Provide the [x, y] coordinate of the cell's center where the given text is located.  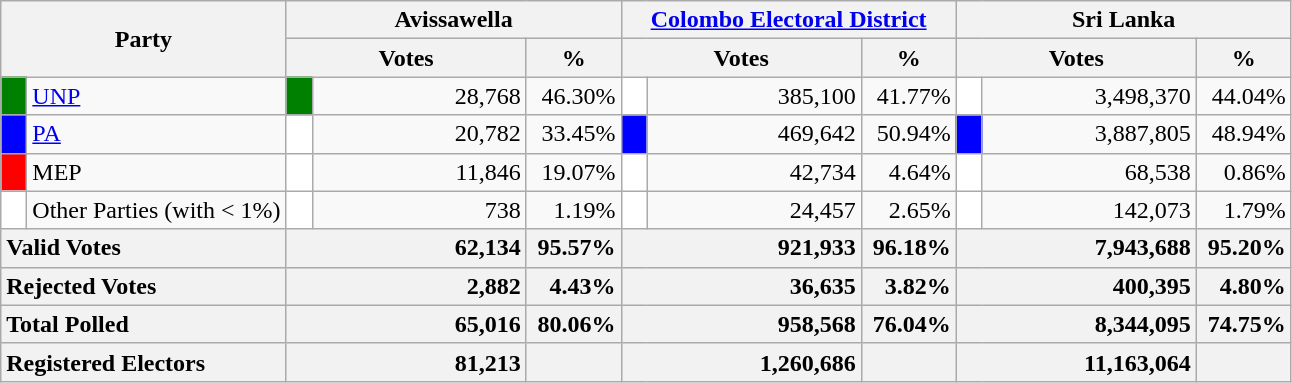
385,100 [754, 96]
62,134 [406, 248]
65,016 [406, 324]
19.07% [574, 172]
Other Parties (with < 1%) [156, 210]
1,260,686 [741, 362]
Valid Votes [144, 248]
28,768 [419, 96]
Rejected Votes [144, 286]
41.77% [908, 96]
48.94% [1244, 134]
4.80% [1244, 286]
50.94% [908, 134]
74.75% [1244, 324]
11,163,064 [1076, 362]
24,457 [754, 210]
36,635 [741, 286]
68,538 [1089, 172]
Registered Electors [144, 362]
96.18% [908, 248]
20,782 [419, 134]
MEP [156, 172]
80.06% [574, 324]
Party [144, 39]
11,846 [419, 172]
7,943,688 [1076, 248]
44.04% [1244, 96]
1.79% [1244, 210]
3.82% [908, 286]
42,734 [754, 172]
46.30% [574, 96]
738 [419, 210]
469,642 [754, 134]
95.20% [1244, 248]
400,395 [1076, 286]
Colombo Electoral District [788, 20]
2.65% [908, 210]
2,882 [406, 286]
Avissawella [454, 20]
76.04% [908, 324]
4.64% [908, 172]
PA [156, 134]
4.43% [574, 286]
8,344,095 [1076, 324]
33.45% [574, 134]
0.86% [1244, 172]
95.57% [574, 248]
1.19% [574, 210]
3,887,805 [1089, 134]
921,933 [741, 248]
958,568 [741, 324]
Sri Lanka [1124, 20]
3,498,370 [1089, 96]
Total Polled [144, 324]
142,073 [1089, 210]
UNP [156, 96]
81,213 [406, 362]
